Provide the [X, Y] coordinate of the cell's center where the given text is located.  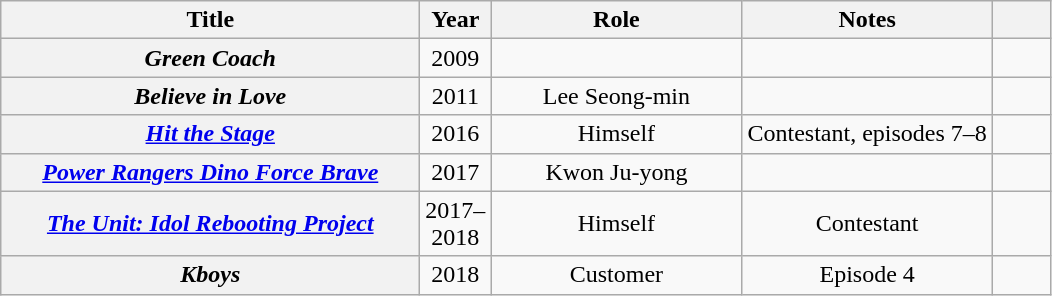
Kboys [210, 275]
The Unit: Idol Rebooting Project [210, 224]
Role [616, 20]
Customer [616, 275]
Year [456, 20]
Kwon Ju-yong [616, 172]
2018 [456, 275]
2011 [456, 96]
Hit the Stage [210, 134]
Power Rangers Dino Force Brave [210, 172]
Lee Seong-min [616, 96]
Title [210, 20]
Contestant, episodes 7–8 [867, 134]
2009 [456, 58]
2017–2018 [456, 224]
2017 [456, 172]
Contestant [867, 224]
Believe in Love [210, 96]
Green Coach [210, 58]
Notes [867, 20]
2016 [456, 134]
Episode 4 [867, 275]
